From the cell containing the given text, extract its center point as [X, Y] coordinate. 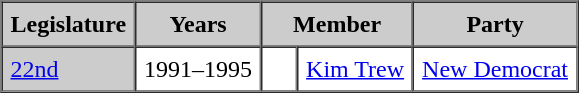
1991–1995 [198, 68]
Party [495, 24]
22nd [69, 68]
Member [337, 24]
Kim Trew [355, 68]
Legislature [69, 24]
Years [198, 24]
New Democrat [495, 68]
